Find where the given text appears and provide that cell's center as [X, Y] coordinate. 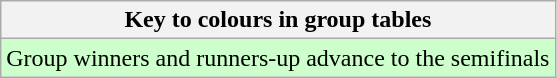
Group winners and runners-up advance to the semifinals [278, 58]
Key to colours in group tables [278, 20]
